Return the [x, y] coordinate for the center point of the cell that contains the specified text.  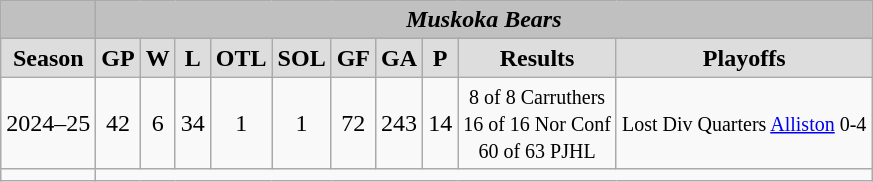
6 [158, 123]
Season [48, 58]
243 [400, 123]
8 of 8 Carruthers 16 of 16 Nor Conf60 of 63 PJHL [538, 123]
2024–25 [48, 123]
14 [440, 123]
Lost Div Quarters Alliston 0-4 [744, 123]
Playoffs [744, 58]
OTL [241, 58]
GP [118, 58]
Muskoka Bears [484, 20]
GA [400, 58]
42 [118, 123]
W [158, 58]
L [192, 58]
34 [192, 123]
Results [538, 58]
SOL [302, 58]
72 [353, 123]
P [440, 58]
GF [353, 58]
